Detect which cell encompasses the target text, then output its (X, Y) center coordinate. 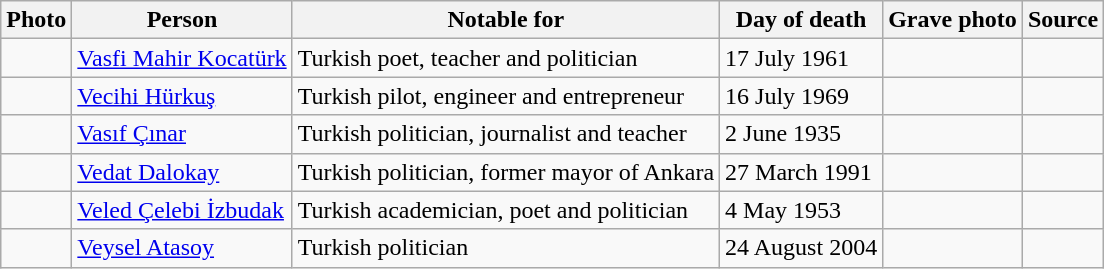
Turkish politician, journalist and teacher (506, 134)
Vedat Dalokay (182, 172)
Vasfi Mahir Kocatürk (182, 58)
Grave photo (953, 20)
Person (182, 20)
Vecihi Hürkuş (182, 96)
4 May 1953 (802, 210)
27 March 1991 (802, 172)
Veled Çelebi İzbudak (182, 210)
24 August 2004 (802, 248)
Notable for (506, 20)
Veysel Atasoy (182, 248)
Turkish politician (506, 248)
Turkish pilot, engineer and entrepreneur (506, 96)
Turkish academician, poet and politician (506, 210)
17 July 1961 (802, 58)
Source (1062, 20)
Photo (36, 20)
Turkish poet, teacher and politician (506, 58)
Day of death (802, 20)
2 June 1935 (802, 134)
Turkish politician, former mayor of Ankara (506, 172)
16 July 1969 (802, 96)
Vasıf Çınar (182, 134)
